Locate the cell with the specified text and output its (X, Y) center coordinate. 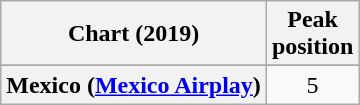
5 (312, 85)
Chart (2019) (134, 34)
Mexico (Mexico Airplay) (134, 85)
Peak position (312, 34)
